Return [x, y] of the center of cell containing provided text 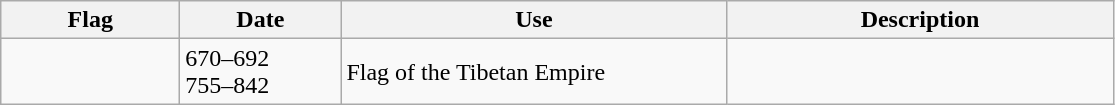
Flag [90, 20]
Flag of the Tibetan Empire [534, 72]
670–692755–842 [260, 72]
Date [260, 20]
Description [920, 20]
Use [534, 20]
